Detect which cell encompasses the target text, then output its [x, y] center coordinate. 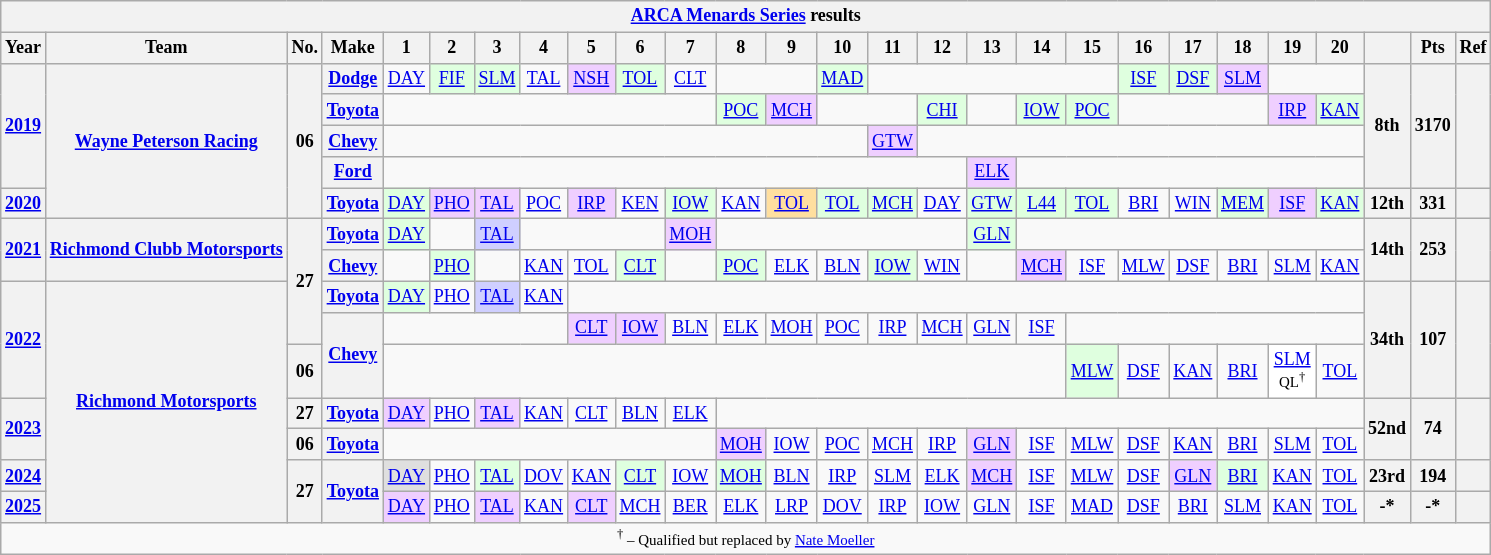
Pts [1432, 48]
2024 [24, 476]
Ref [1473, 48]
10 [842, 48]
2025 [24, 506]
L44 [1042, 204]
14 [1042, 48]
7 [690, 48]
SLMQL† [1292, 371]
No. [304, 48]
Year [24, 48]
2023 [24, 429]
Dodge [352, 78]
Ford [352, 172]
253 [1432, 250]
2019 [24, 126]
KEN [640, 204]
2 [452, 48]
2022 [24, 340]
11 [893, 48]
8th [1388, 126]
52nd [1388, 429]
3 [497, 48]
Wayne Peterson Racing [166, 141]
† – Qualified but replaced by Nate Moeller [746, 538]
BER [690, 506]
14th [1388, 250]
MEM [1243, 204]
5 [591, 48]
19 [1292, 48]
20 [1340, 48]
3170 [1432, 126]
8 [742, 48]
FIF [452, 78]
17 [1193, 48]
74 [1432, 429]
Make [352, 48]
Richmond Clubb Motorsports [166, 250]
2020 [24, 204]
16 [1144, 48]
194 [1432, 476]
ARCA Menards Series results [746, 16]
4 [544, 48]
331 [1432, 204]
15 [1092, 48]
CHI [942, 110]
6 [640, 48]
9 [792, 48]
34th [1388, 340]
12 [942, 48]
LRP [792, 506]
Team [166, 48]
12th [1388, 204]
1 [406, 48]
2021 [24, 250]
13 [992, 48]
23rd [1388, 476]
18 [1243, 48]
Richmond Motorsports [166, 402]
107 [1432, 340]
NSH [591, 78]
